Extract the [X, Y] coordinate from the center of the cell holding the provided text.  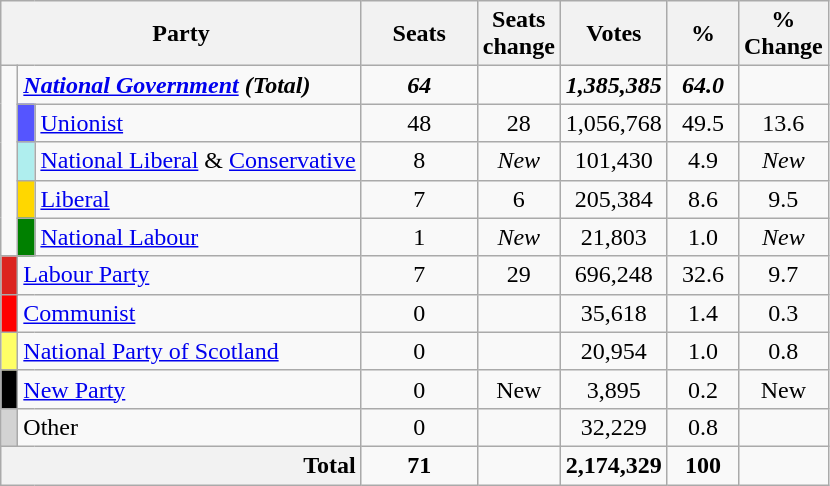
% Change [783, 34]
Other [190, 427]
9.7 [783, 275]
13.6 [783, 123]
205,384 [614, 199]
8 [419, 161]
Total [181, 465]
Seats [419, 34]
1.4 [702, 313]
Votes [614, 34]
New Party [190, 389]
100 [702, 465]
Liberal [198, 199]
National Government (Total) [190, 85]
Seats change [518, 34]
Party [181, 34]
3,895 [614, 389]
1,385,385 [614, 85]
National Liberal & Conservative [198, 161]
Communist [190, 313]
0.3 [783, 313]
Unionist [198, 123]
32.6 [702, 275]
696,248 [614, 275]
35,618 [614, 313]
101,430 [614, 161]
4.9 [702, 161]
20,954 [614, 351]
9.5 [783, 199]
32,229 [614, 427]
1 [419, 237]
21,803 [614, 237]
6 [518, 199]
48 [419, 123]
1,056,768 [614, 123]
0.2 [702, 389]
2,174,329 [614, 465]
71 [419, 465]
8.6 [702, 199]
49.5 [702, 123]
64.0 [702, 85]
National Labour [198, 237]
% [702, 34]
29 [518, 275]
28 [518, 123]
Labour Party [190, 275]
National Party of Scotland [190, 351]
64 [419, 85]
